Search for the cell housing the specified text and yield its (X, Y) center coordinate. 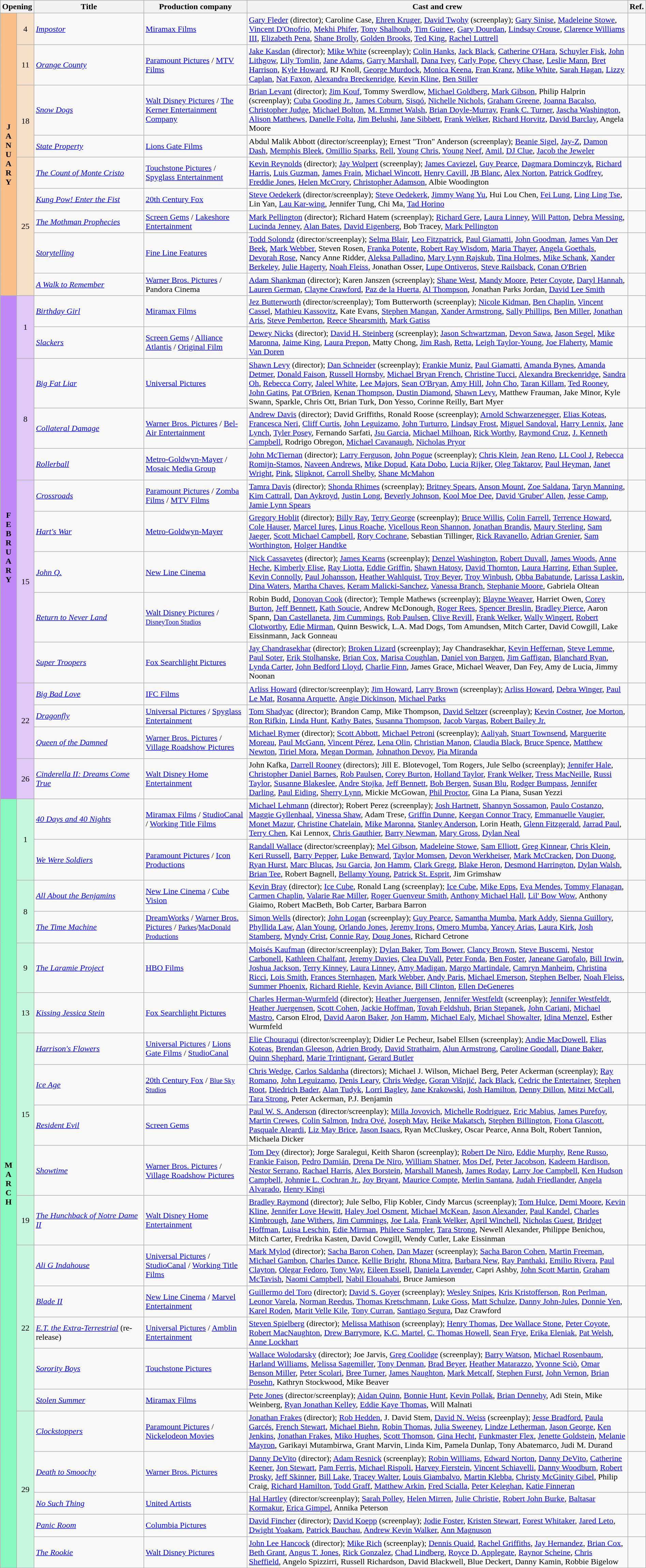
4 (25, 29)
Return to Never Land (89, 617)
Touchstone Pictures (196, 1369)
Universal Pictures (196, 383)
New Line Cinema / Marvel Entertainment (196, 1301)
Sorority Boys (89, 1369)
Storytelling (89, 253)
Hal Hartley (director/screenplay); Sarah Polley, Helen Mirren, Julie Christie, Robert John Burke, Baltasar Kormakur, Erica Gimpel, Annika Peterson (437, 1503)
IFC Films (196, 694)
Ref. (636, 7)
Warner Bros. Pictures / Bel-Air Entertainment (196, 429)
Crossroads (89, 496)
Cinderella II: Dreams Come True (89, 779)
Production company (196, 7)
JANUARY (9, 155)
FEBRUARY (9, 547)
Queen of the Damned (89, 743)
Resident Evil (89, 1125)
11 (25, 65)
A Walk to Remember (89, 284)
Death to Smoochy (89, 1472)
The Rookie (89, 1552)
Universal Pictures / Amblin Entertainment (196, 1333)
25 (25, 226)
Opening (17, 7)
Clockstoppers (89, 1431)
HBO Films (196, 968)
Paramount Pictures / Icon Productions (196, 860)
20th Century Fox / Blue Sky Studios (196, 1085)
Warner Bros. Pictures / Pandora Cinema (196, 284)
9 (25, 968)
We Were Soldiers (89, 860)
Ice Age (89, 1085)
New Line Cinema (196, 572)
Paramount Pictures / Nickelodeon Movies (196, 1431)
26 (25, 779)
20th Century Fox (196, 200)
Impostor (89, 29)
Paramount Pictures / Zomba Films / MTV Films (196, 496)
19 (25, 1220)
The Time Machine (89, 927)
Screen Gems (196, 1125)
18 (25, 121)
DreamWorks / Warner Bros. Pictures / Parkes/MacDonald Productions (196, 927)
Hart's War (89, 531)
Harrison's Flowers (89, 1049)
Universal Pictures / Lions Gate Films / StudioCanal (196, 1049)
13 (25, 1013)
Collateral Damage (89, 429)
Birthday Girl (89, 311)
Lions Gate Films (196, 146)
Kissing Jessica Stein (89, 1013)
29 (25, 1489)
Snow Dogs (89, 110)
Big Fat Liar (89, 383)
Orange County (89, 65)
No Such Thing (89, 1503)
Panic Room (89, 1525)
Columbia Pictures (196, 1525)
Stolen Summer (89, 1400)
Title (89, 7)
Universal Pictures / Spyglass Entertainment (196, 716)
Metro-Goldwyn-Mayer / Mosaic Media Group (196, 464)
The Mothman Prophecies (89, 221)
Blade II (89, 1301)
Walt Disney Pictures / DisneyToon Studios (196, 617)
All About the Benjamins (89, 896)
Walt Disney Pictures (196, 1552)
Dragonfly (89, 716)
Warner Bros. Pictures (196, 1472)
Metro-Goldwyn-Mayer (196, 531)
Paramount Pictures / MTV Films (196, 65)
Cast and crew (437, 7)
Universal Pictures / StudioCanal / Working Title Films (196, 1265)
United Artists (196, 1503)
Miramax Films / StudioCanal / Working Title Films (196, 819)
The Count of Monte Cristo (89, 173)
Screen Gems / Lakeshore Entertainment (196, 221)
Super Troopers (89, 662)
Big Bad Love (89, 694)
MARCH (9, 1183)
Showtime (89, 1170)
Screen Gems / Alliance Atlantis / Original Film (196, 342)
Walt Disney Pictures / The Kerner Entertainment Company (196, 110)
40 Days and 40 Nights (89, 819)
The Hunchback of Notre Dame II (89, 1220)
E.T. the Extra-Terrestrial (re-release) (89, 1333)
Slackers (89, 342)
Ali G Indahouse (89, 1265)
The Laramie Project (89, 968)
Kung Pow! Enter the Fist (89, 200)
Rollerball (89, 464)
State Property (89, 146)
Touchstone Pictures / Spyglass Entertainment (196, 173)
John Q. (89, 572)
New Line Cinema / Cube Vision (196, 896)
Fine Line Features (196, 253)
